Provide the (x, y) coordinate of the cell's center where the given text is located.  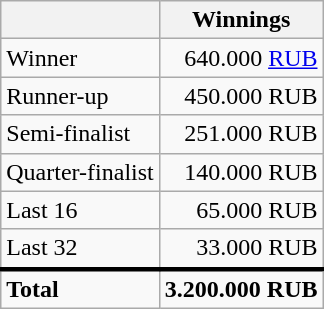
Winnings (241, 20)
251.000 RUB (241, 134)
450.000 RUB (241, 96)
3.200.000 RUB (241, 289)
140.000 RUB (241, 172)
33.000 RUB (241, 249)
65.000 RUB (241, 210)
Semi-finalist (80, 134)
Last 32 (80, 249)
Runner-up (80, 96)
Winner (80, 58)
Last 16 (80, 210)
640.000 RUB (241, 58)
Total (80, 289)
Quarter-finalist (80, 172)
